Capture the cell that displays the provided text and extract its (X, Y) central coordinate. 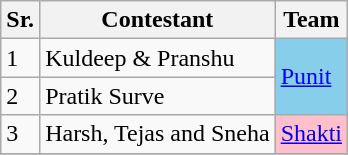
Sr. (20, 20)
Shakti (311, 134)
Team (311, 20)
2 (20, 96)
Pratik Surve (158, 96)
Harsh, Tejas and Sneha (158, 134)
3 (20, 134)
Punit (311, 77)
1 (20, 58)
Kuldeep & Pranshu (158, 58)
Contestant (158, 20)
